Return the (X, Y) coordinate for the center point of the cell that contains the specified text.  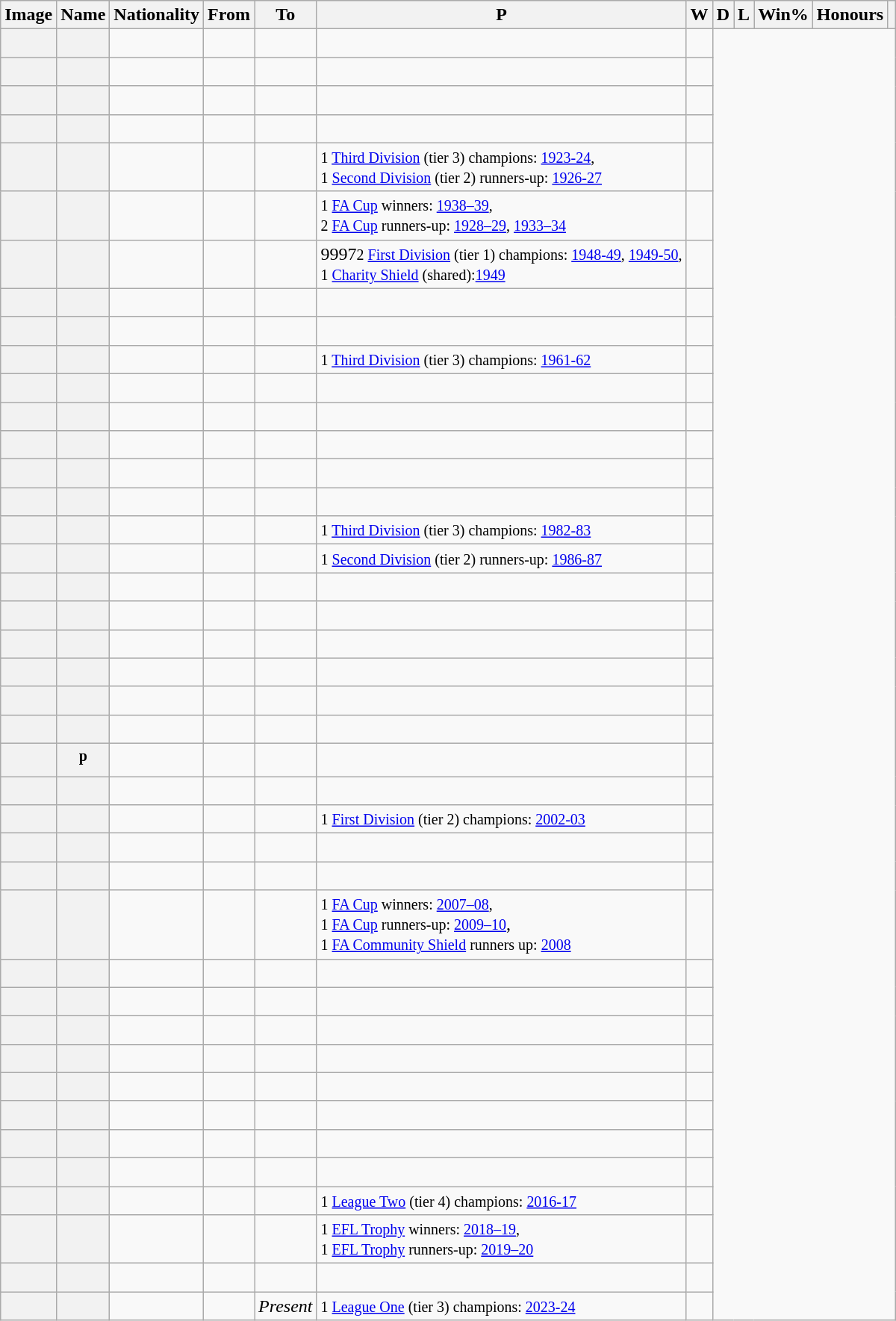
1 First Division (tier 2) champions: 2002-03 (502, 819)
Image (28, 15)
Present (285, 1306)
1 Third Division (tier 3) champions: 1961-62 (502, 359)
Nationality (157, 15)
W (699, 15)
To (285, 15)
P (502, 15)
1 League Two (tier 4) champions: 2016-17 (502, 1201)
1 League One (tier 3) champions: 2023-24 (502, 1306)
1 Second Division (tier 2) runners-up: 1986-87 (502, 559)
1 Third Division (tier 3) champions: 1923-24,1 Second Division (tier 2) runners-up: 1926-27 (502, 167)
Honours (850, 15)
1 FA Cup winners: 1938–39,2 FA Cup runners-up: 1928–29, 1933–34 (502, 215)
1 FA Cup winners: 2007–08,1 FA Cup runners-up: 2009–10,1 FA Community Shield runners up: 2008 (502, 924)
Name (84, 15)
p (84, 760)
1 Third Division (tier 3) champions: 1982-83 (502, 530)
Win% (784, 15)
L (744, 15)
1 EFL Trophy winners: 2018–19,1 EFL Trophy runners-up: 2019–20 (502, 1240)
D (723, 15)
99972 First Division (tier 1) champions: 1948-49, 1949-50,1 Charity Shield (shared):1949 (502, 264)
From (229, 15)
